Search for the cell housing the specified text and yield its (x, y) center coordinate. 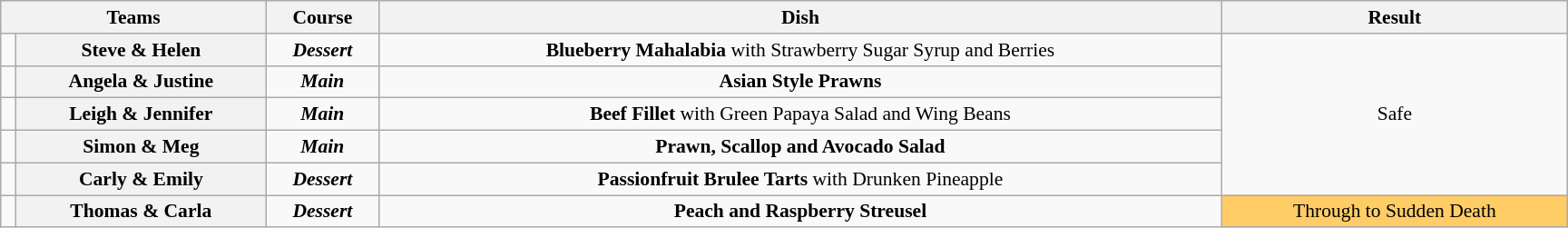
Teams (134, 17)
Steve & Helen (141, 49)
Safe (1396, 114)
Blueberry Mahalabia with Strawberry Sugar Syrup and Berries (800, 49)
Carly & Emily (141, 179)
Asian Style Prawns (800, 82)
Result (1396, 17)
Angela & Justine (141, 82)
Passionfruit Brulee Tarts with Drunken Pineapple (800, 179)
Prawn, Scallop and Avocado Salad (800, 146)
Beef Fillet with Green Papaya Salad and Wing Beans (800, 114)
Dish (800, 17)
Thomas & Carla (141, 211)
Simon & Meg (141, 146)
Course (322, 17)
Peach and Raspberry Streusel (800, 211)
Through to Sudden Death (1396, 211)
Leigh & Jennifer (141, 114)
